Search for the cell housing the specified text and yield its (X, Y) center coordinate. 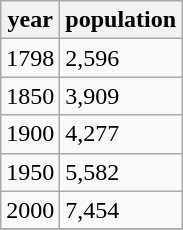
4,277 (121, 134)
year (30, 20)
2,596 (121, 58)
1798 (30, 58)
5,582 (121, 172)
1900 (30, 134)
7,454 (121, 210)
2000 (30, 210)
1850 (30, 96)
1950 (30, 172)
3,909 (121, 96)
population (121, 20)
